Return the [X, Y] coordinate for the center point of the cell that contains the specified text.  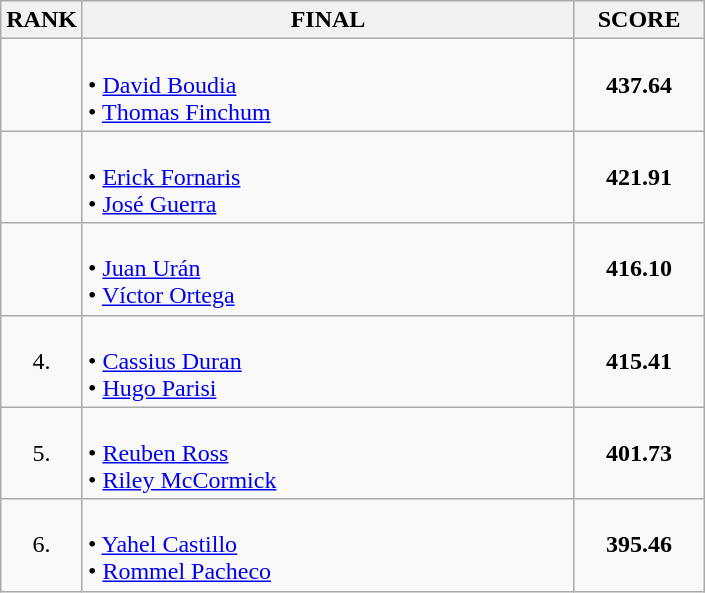
6. [42, 545]
• Erick Fornaris• José Guerra [328, 177]
• Cassius Duran• Hugo Parisi [328, 361]
5. [42, 453]
• David Boudia• Thomas Finchum [328, 85]
• Juan Urán• Víctor Ortega [328, 269]
395.46 [640, 545]
• Reuben Ross• Riley McCormick [328, 453]
437.64 [640, 85]
421.91 [640, 177]
SCORE [640, 20]
415.41 [640, 361]
401.73 [640, 453]
FINAL [328, 20]
416.10 [640, 269]
4. [42, 361]
• Yahel Castillo• Rommel Pacheco [328, 545]
RANK [42, 20]
